Search for the cell housing the specified text and yield its (X, Y) center coordinate. 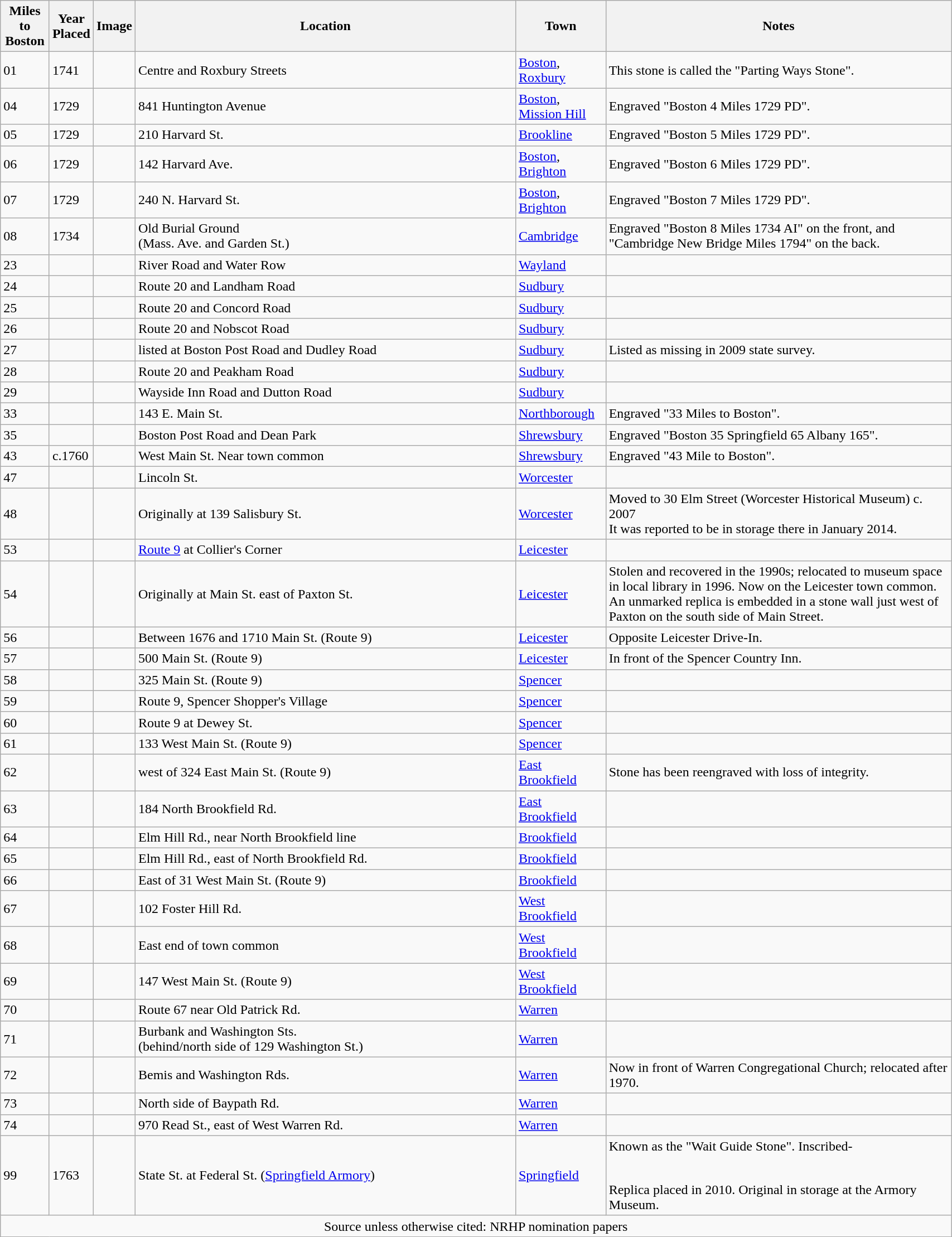
73 (25, 1104)
Originally at 139 Salisbury St. (325, 514)
64 (25, 838)
27 (25, 350)
35 (25, 435)
West Main St. Near town common (325, 456)
57 (25, 659)
This stone is called the "Parting Ways Stone". (779, 70)
River Road and Water Row (325, 265)
72 (25, 1075)
53 (25, 550)
Between 1676 and 1710 Main St. (Route 9) (325, 637)
Boston Post Road and Dean Park (325, 435)
147 West Main St. (Route 9) (325, 982)
28 (25, 371)
184 North Brookfield Rd. (325, 809)
99 (25, 1176)
Known as the "Wait Guide Stone". Inscribed-Replica placed in 2010. Original in storage at the Armory Museum. (779, 1176)
04 (25, 106)
Milesto Boston (25, 26)
East of 31 West Main St. (Route 9) (325, 880)
Image (114, 26)
240 N. Harvard St. (325, 200)
Engraved "33 Miles to Boston". (779, 414)
71 (25, 1038)
Route 9 at Collier's Corner (325, 550)
Source unless otherwise cited: NRHP nomination papers (476, 1226)
43 (25, 456)
Originally at Main St. east of Paxton St. (325, 593)
70 (25, 1010)
143 E. Main St. (325, 414)
68 (25, 945)
58 (25, 680)
63 (25, 809)
Engraved "Boston 4 Miles 1729 PD". (779, 106)
59 (25, 701)
325 Main St. (Route 9) (325, 680)
Engraved "Boston 6 Miles 1729 PD". (779, 164)
listed at Boston Post Road and Dudley Road (325, 350)
Town (560, 26)
33 (25, 414)
Boston, Mission Hill (560, 106)
66 (25, 880)
69 (25, 982)
67 (25, 909)
State St. at Federal St. (Springfield Armory) (325, 1176)
142 Harvard Ave. (325, 164)
Wayside Inn Road and Dutton Road (325, 393)
Burbank and Washington Sts.(behind/north side of 129 Washington St.) (325, 1038)
48 (25, 514)
Boston, Roxbury (560, 70)
west of 324 East Main St. (Route 9) (325, 772)
Moved to 30 Elm Street (Worcester Historical Museum) c. 2007 It was reported to be in storage there in January 2014. (779, 514)
47 (25, 477)
Engraved "Boston 8 Miles 1734 AI" on the front, and "Cambridge New Bridge Miles 1794" on the back. (779, 236)
Engraved "Boston 5 Miles 1729 PD". (779, 135)
Elm Hill Rd., east of North Brookfield Rd. (325, 859)
In front of the Spencer Country Inn. (779, 659)
133 West Main St. (Route 9) (325, 743)
29 (25, 393)
Cambridge (560, 236)
01 (25, 70)
Engraved "Boston 7 Miles 1729 PD". (779, 200)
Route 9, Spencer Shopper's Village (325, 701)
Route 20 and Peakham Road (325, 371)
Engraved "43 Mile to Boston". (779, 456)
500 Main St. (Route 9) (325, 659)
24 (25, 286)
Route 67 near Old Patrick Rd. (325, 1010)
Route 20 and Concord Road (325, 307)
Route 20 and Nobscot Road (325, 328)
210 Harvard St. (325, 135)
65 (25, 859)
Route 20 and Landham Road (325, 286)
Listed as missing in 2009 state survey. (779, 350)
970 Read St., east of West Warren Rd. (325, 1125)
26 (25, 328)
23 (25, 265)
c.1760 (71, 456)
54 (25, 593)
07 (25, 200)
Location (325, 26)
Centre and Roxbury Streets (325, 70)
60 (25, 722)
841 Huntington Avenue (325, 106)
East end of town common (325, 945)
Brookline (560, 135)
56 (25, 637)
1763 (71, 1176)
Lincoln St. (325, 477)
61 (25, 743)
Route 9 at Dewey St. (325, 722)
North side of Baypath Rd. (325, 1104)
Northborough (560, 414)
102 Foster Hill Rd. (325, 909)
Springfield (560, 1176)
Stone has been reengraved with loss of integrity. (779, 772)
08 (25, 236)
Bemis and Washington Rds. (325, 1075)
Engraved "Boston 35 Springfield 65 Albany 165". (779, 435)
06 (25, 164)
YearPlaced (71, 26)
74 (25, 1125)
Opposite Leicester Drive-In. (779, 637)
1734 (71, 236)
Wayland (560, 265)
Now in front of Warren Congregational Church; relocated after 1970. (779, 1075)
05 (25, 135)
Notes (779, 26)
25 (25, 307)
62 (25, 772)
Elm Hill Rd., near North Brookfield line (325, 838)
Old Burial Ground(Mass. Ave. and Garden St.) (325, 236)
1741 (71, 70)
